Identify which cell holds the provided text, then report its [X, Y] central coordinate. 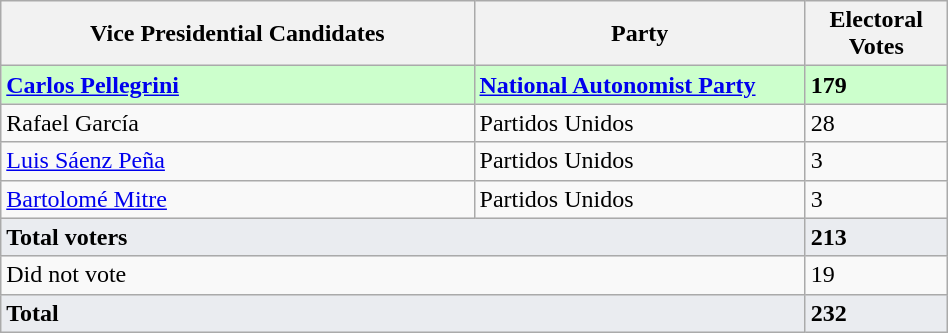
Party [640, 34]
19 [876, 275]
Bartolomé Mitre [238, 199]
28 [876, 123]
Did not vote [404, 275]
Electoral Votes [876, 34]
Luis Sáenz Peña [238, 161]
Total [404, 313]
213 [876, 237]
179 [876, 85]
Total voters [404, 237]
Vice Presidential Candidates [238, 34]
232 [876, 313]
Rafael García [238, 123]
Carlos Pellegrini [238, 85]
National Autonomist Party [640, 85]
